Detect which cell encompasses the target text, then output its [X, Y] center coordinate. 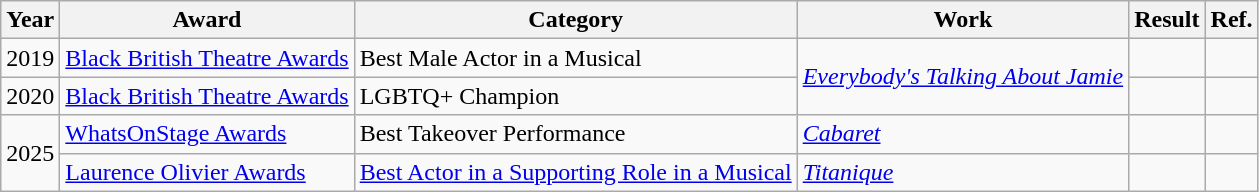
Award [207, 20]
Year [30, 20]
Best Actor in a Supporting Role in a Musical [576, 172]
Work [962, 20]
Ref. [1232, 20]
Best Male Actor in a Musical [576, 58]
Cabaret [962, 134]
Result [1167, 20]
2025 [30, 153]
Everybody's Talking About Jamie [962, 77]
Category [576, 20]
Titanique [962, 172]
Best Takeover Performance [576, 134]
LGBTQ+ Champion [576, 96]
2019 [30, 58]
Laurence Olivier Awards [207, 172]
WhatsOnStage Awards [207, 134]
2020 [30, 96]
